Search for the cell housing the specified text and yield its (x, y) center coordinate. 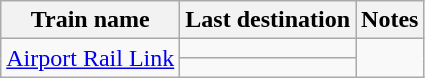
Airport Rail Link (90, 58)
Train name (90, 20)
Notes (390, 20)
Last destination (268, 20)
